From the cell containing the given text, extract its center point as [X, Y] coordinate. 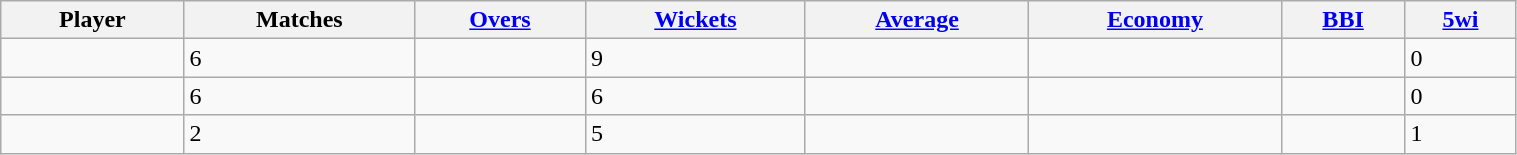
Matches [300, 20]
2 [300, 134]
Economy [1156, 20]
9 [695, 58]
Player [92, 20]
5 [695, 134]
Overs [500, 20]
BBI [1343, 20]
Average [916, 20]
1 [1460, 134]
5wi [1460, 20]
Wickets [695, 20]
